Pinpoint the cell where the given text exists, returning its (x, y) midpoint coordinate. 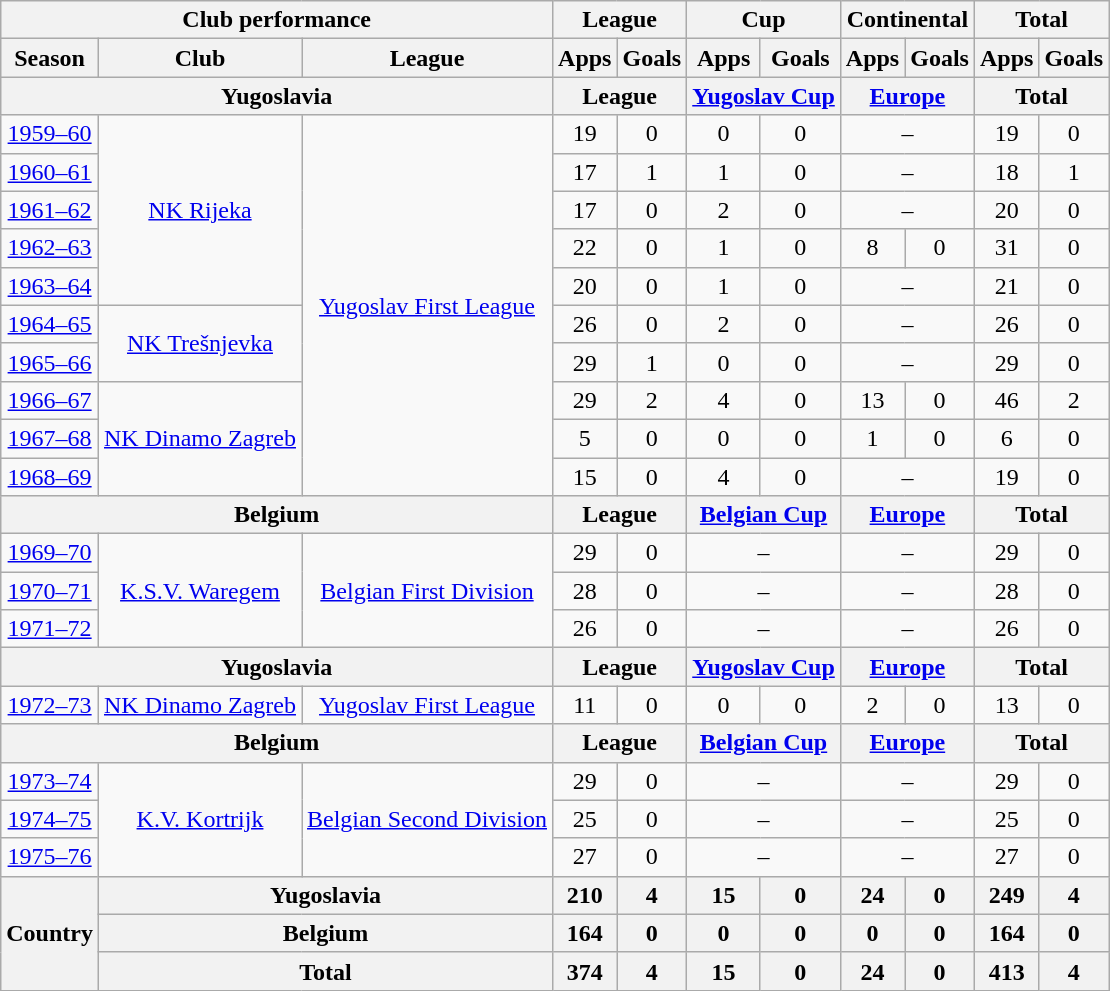
210 (585, 895)
46 (1006, 400)
1965–66 (50, 362)
K.S.V. Waregem (200, 591)
21 (1006, 286)
Country (50, 933)
Cup (764, 20)
1970–71 (50, 591)
1967–68 (50, 438)
1964–65 (50, 324)
22 (585, 248)
1961–62 (50, 210)
1975–76 (50, 857)
11 (585, 705)
1971–72 (50, 629)
1969–70 (50, 553)
374 (585, 971)
NK Rijeka (200, 210)
1960–61 (50, 172)
1959–60 (50, 134)
Club (200, 58)
1966–67 (50, 400)
Club performance (277, 20)
1968–69 (50, 477)
6 (1006, 438)
31 (1006, 248)
1973–74 (50, 781)
413 (1006, 971)
5 (585, 438)
Continental (907, 20)
18 (1006, 172)
8 (872, 248)
1972–73 (50, 705)
K.V. Kortrijk (200, 819)
Season (50, 58)
Belgian First Division (428, 591)
Belgian Second Division (428, 819)
1962–63 (50, 248)
NK Trešnjevka (200, 343)
249 (1006, 895)
1963–64 (50, 286)
1974–75 (50, 819)
